Capture the cell that displays the provided text and extract its [x, y] central coordinate. 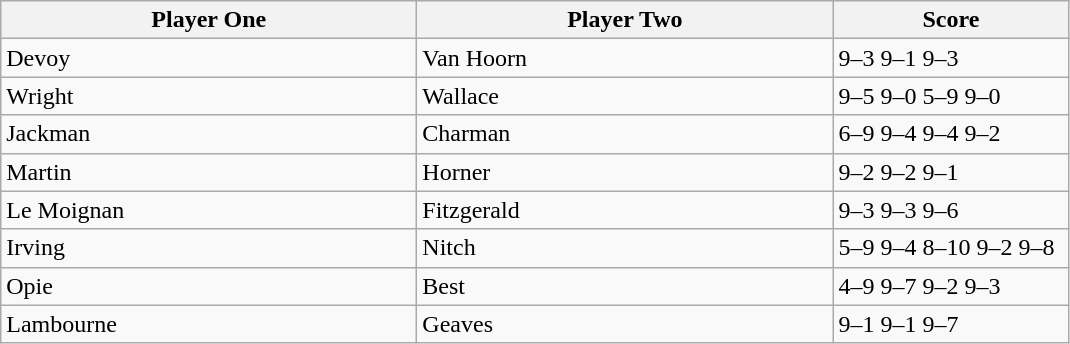
Le Moignan [209, 210]
Opie [209, 286]
Best [625, 286]
9–5 9–0 5–9 9–0 [951, 96]
Nitch [625, 248]
Fitzgerald [625, 210]
Geaves [625, 324]
Score [951, 20]
6–9 9–4 9–4 9–2 [951, 134]
4–9 9–7 9–2 9–3 [951, 286]
5–9 9–4 8–10 9–2 9–8 [951, 248]
9–3 9–3 9–6 [951, 210]
Wallace [625, 96]
Player Two [625, 20]
9–2 9–2 9–1 [951, 172]
Van Hoorn [625, 58]
Lambourne [209, 324]
Charman [625, 134]
Wright [209, 96]
Horner [625, 172]
Devoy [209, 58]
Player One [209, 20]
Jackman [209, 134]
Martin [209, 172]
9–3 9–1 9–3 [951, 58]
9–1 9–1 9–7 [951, 324]
Irving [209, 248]
